For the text-containing cell, return its midpoint in (X, Y) coordinate format. 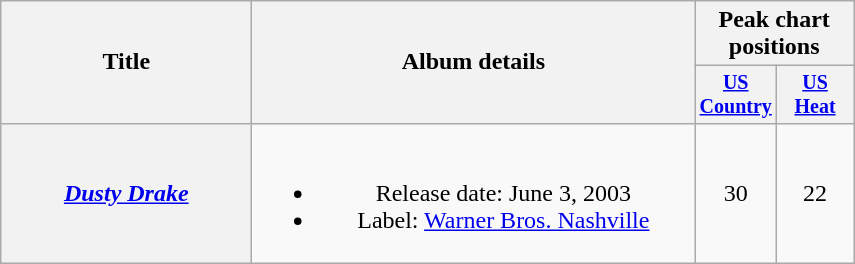
Title (126, 62)
Release date: June 3, 2003Label: Warner Bros. Nashville (474, 193)
US Country (736, 94)
30 (736, 193)
Peak chartpositions (774, 34)
Album details (474, 62)
USHeat (816, 94)
22 (816, 193)
Dusty Drake (126, 193)
